Identify which cell holds the provided text, then report its [x, y] central coordinate. 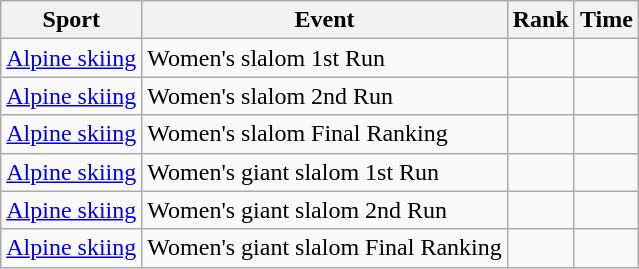
Women's slalom 1st Run [324, 58]
Women's slalom 2nd Run [324, 96]
Event [324, 20]
Women's giant slalom 1st Run [324, 172]
Rank [540, 20]
Women's slalom Final Ranking [324, 134]
Time [606, 20]
Sport [72, 20]
Women's giant slalom Final Ranking [324, 248]
Women's giant slalom 2nd Run [324, 210]
